Extract the (X, Y) coordinate from the center of the cell holding the provided text.  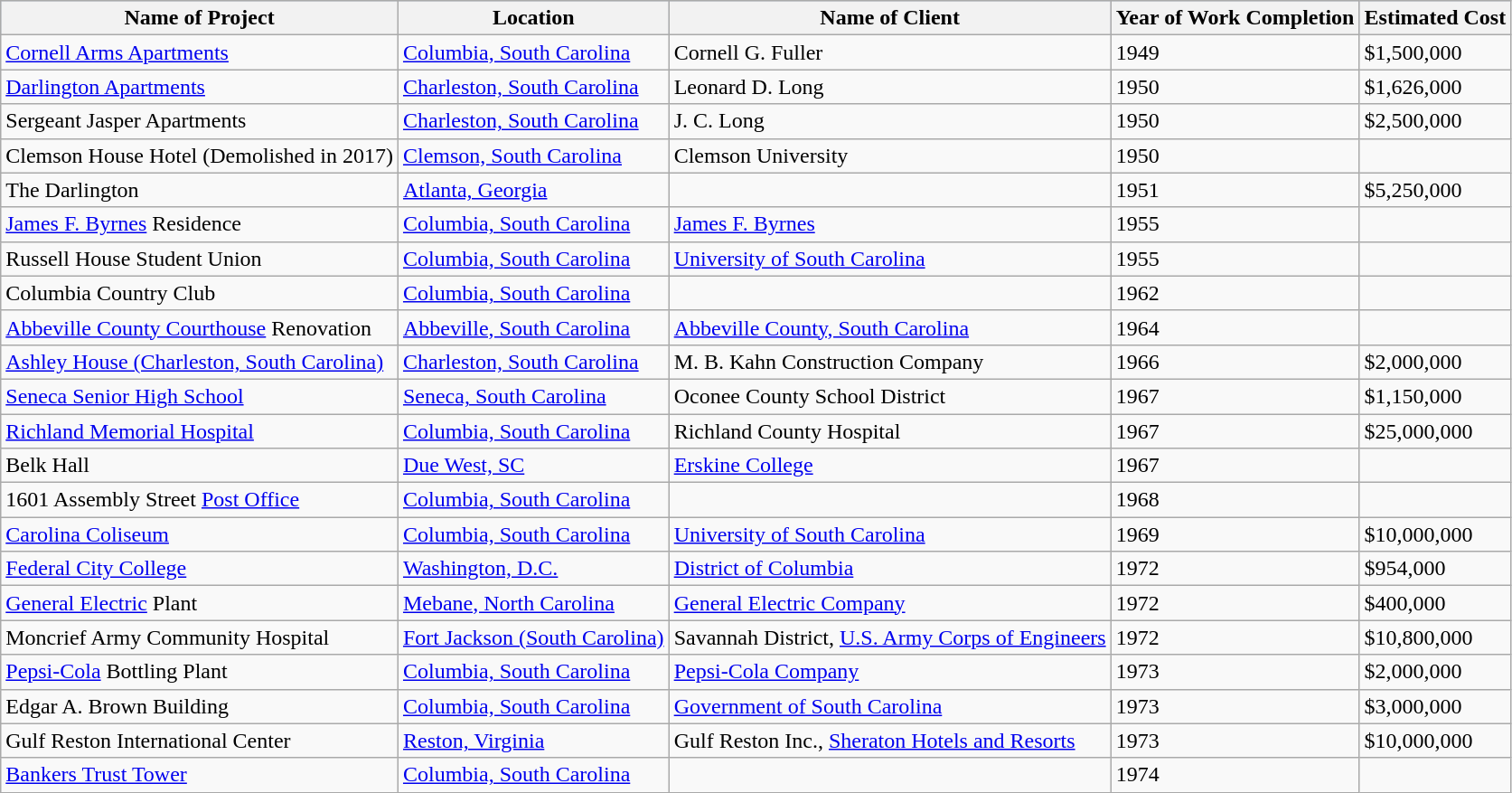
Fort Jackson (South Carolina) (533, 637)
Carolina Coliseum (200, 534)
Mebane, North Carolina (533, 603)
M. B. Kahn Construction Company (889, 362)
Savannah District, U.S. Army Corps of Engineers (889, 637)
Pepsi-Cola Bottling Plant (200, 672)
Sergeant Jasper Apartments (200, 121)
Atlanta, Georgia (533, 190)
Gulf Reston Inc., Sheraton Hotels and Resorts (889, 741)
$2,500,000 (1435, 121)
Moncrief Army Community Hospital (200, 637)
Columbia Country Club (200, 293)
$5,250,000 (1435, 190)
Abbeville, South Carolina (533, 327)
Location (533, 18)
Due West, SC (533, 466)
Estimated Cost (1435, 18)
Clemson House Hotel (Demolished in 2017) (200, 156)
Belk Hall (200, 466)
Richland County Hospital (889, 431)
$25,000,000 (1435, 431)
$3,000,000 (1435, 706)
Gulf Reston International Center (200, 741)
Bankers Trust Tower (200, 775)
Ashley House (Charleston, South Carolina) (200, 362)
1951 (1235, 190)
Russell House Student Union (200, 259)
Darlington Apartments (200, 87)
Abbeville County Courthouse Renovation (200, 327)
Clemson University (889, 156)
James F. Byrnes Residence (200, 224)
Federal City College (200, 569)
J. C. Long (889, 121)
Clemson, South Carolina (533, 156)
Government of South Carolina (889, 706)
Richland Memorial Hospital (200, 431)
Year of Work Completion (1235, 18)
1962 (1235, 293)
Washington, D.C. (533, 569)
$1,150,000 (1435, 396)
Reston, Virginia (533, 741)
Pepsi-Cola Company (889, 672)
James F. Byrnes (889, 224)
Cornell Arms Apartments (200, 52)
1966 (1235, 362)
Cornell G. Fuller (889, 52)
$1,500,000 (1435, 52)
General Electric Plant (200, 603)
$1,626,000 (1435, 87)
$10,800,000 (1435, 637)
$954,000 (1435, 569)
Abbeville County, South Carolina (889, 327)
1601 Assembly Street Post Office (200, 500)
Seneca, South Carolina (533, 396)
Edgar A. Brown Building (200, 706)
Seneca Senior High School (200, 396)
1949 (1235, 52)
1969 (1235, 534)
General Electric Company (889, 603)
Name of Client (889, 18)
Name of Project (200, 18)
Erskine College (889, 466)
Leonard D. Long (889, 87)
1968 (1235, 500)
$400,000 (1435, 603)
1974 (1235, 775)
Oconee County School District (889, 396)
1964 (1235, 327)
The Darlington (200, 190)
District of Columbia (889, 569)
